Extract the (x, y) coordinate from the center of the cell holding the provided text.  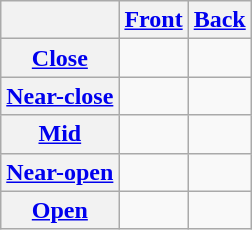
Front (154, 20)
Close (60, 58)
Mid (60, 134)
Near-open (60, 172)
Back (220, 20)
Open (60, 210)
Near-close (60, 96)
